Pinpoint the cell where the given text exists, returning its [X, Y] midpoint coordinate. 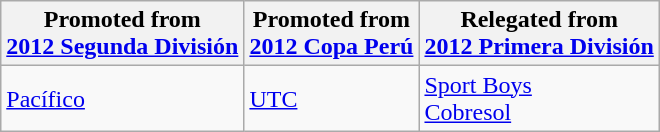
UTC [332, 98]
Promoted from2012 Segunda División [122, 34]
Promoted from2012 Copa Perú [332, 34]
Sport Boys Cobresol [539, 98]
Pacífico [122, 98]
Relegated from2012 Primera División [539, 34]
